Output the [X, Y] coordinate of the center of the cell containing the given text.  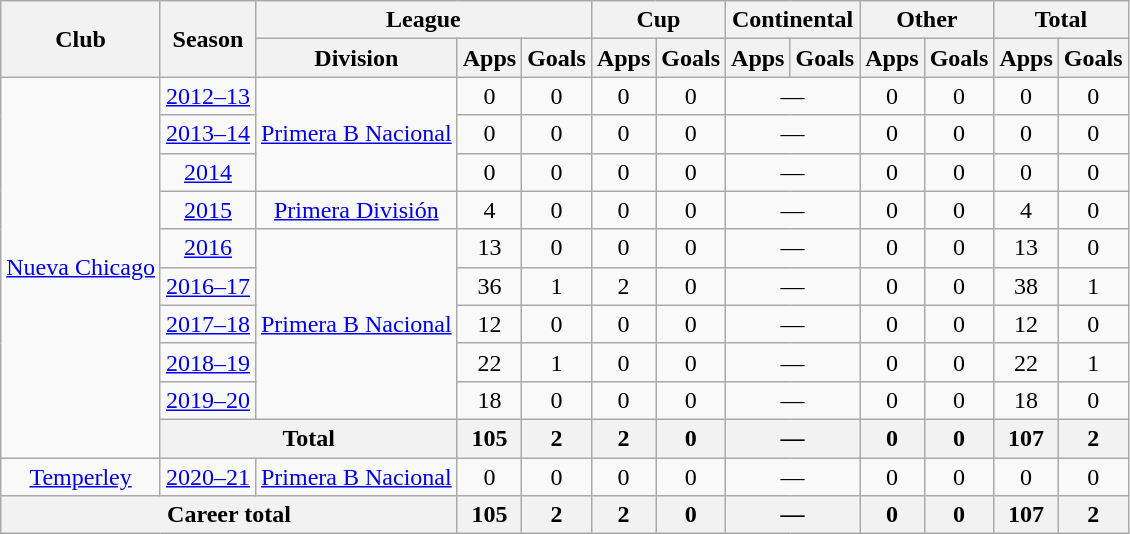
2016 [208, 248]
Primera División [356, 210]
Club [81, 39]
Nueva Chicago [81, 268]
2018–19 [208, 362]
2017–18 [208, 324]
38 [1026, 286]
2016–17 [208, 286]
2014 [208, 172]
2019–20 [208, 400]
Cup [658, 20]
Division [356, 58]
Other [927, 20]
2015 [208, 210]
League [423, 20]
2020–21 [208, 477]
2012–13 [208, 96]
36 [489, 286]
Season [208, 39]
Temperley [81, 477]
2013–14 [208, 134]
Continental [793, 20]
Career total [229, 515]
